Determine the [X, Y] coordinate at the center of the cell enclosing the given text.  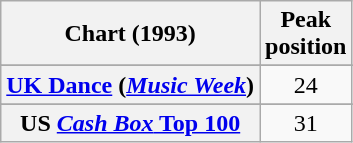
24 [306, 85]
Peakposition [306, 34]
Chart (1993) [130, 34]
UK Dance (Music Week) [130, 85]
31 [306, 123]
US Cash Box Top 100 [130, 123]
